Output the [x, y] coordinate of the center of the cell containing the given text.  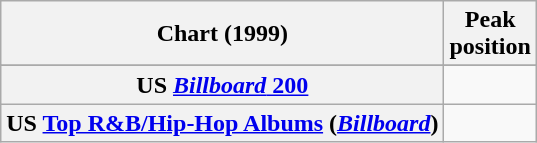
Peakposition [490, 34]
Chart (1999) [222, 34]
US Billboard 200 [222, 85]
US Top R&B/Hip-Hop Albums (Billboard) [222, 123]
